Determine the (X, Y) coordinate at the center of the cell enclosing the given text.  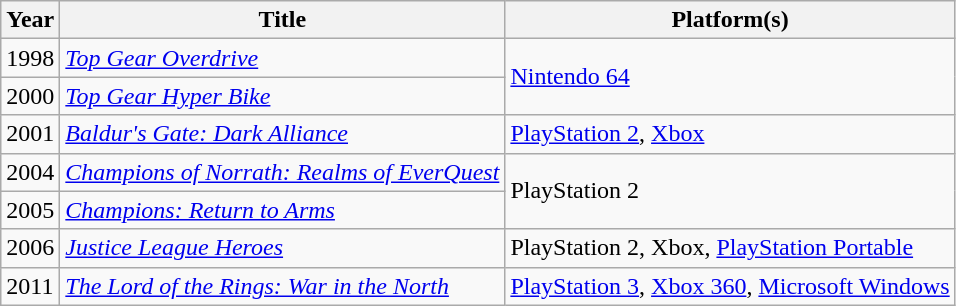
Title (282, 20)
Baldur's Gate: Dark Alliance (282, 134)
2000 (30, 96)
PlayStation 3, Xbox 360, Microsoft Windows (730, 286)
PlayStation 2 (730, 191)
2006 (30, 248)
2001 (30, 134)
Nintendo 64 (730, 77)
The Lord of the Rings: War in the North (282, 286)
PlayStation 2, Xbox, PlayStation Portable (730, 248)
2004 (30, 172)
PlayStation 2, Xbox (730, 134)
Justice League Heroes (282, 248)
Top Gear Overdrive (282, 58)
Champions of Norrath: Realms of EverQuest (282, 172)
2005 (30, 210)
Platform(s) (730, 20)
2011 (30, 286)
1998 (30, 58)
Champions: Return to Arms (282, 210)
Year (30, 20)
Top Gear Hyper Bike (282, 96)
